Extract the [X, Y] coordinate from the center of the cell holding the provided text.  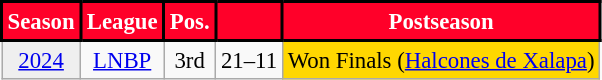
3rd [190, 60]
Won Finals (Halcones de Xalapa) [441, 60]
LNBP [122, 60]
Season [42, 22]
2024 [42, 60]
Postseason [441, 22]
21–11 [250, 60]
Pos. [190, 22]
League [122, 22]
